Return (X, Y) of the center of cell containing provided text 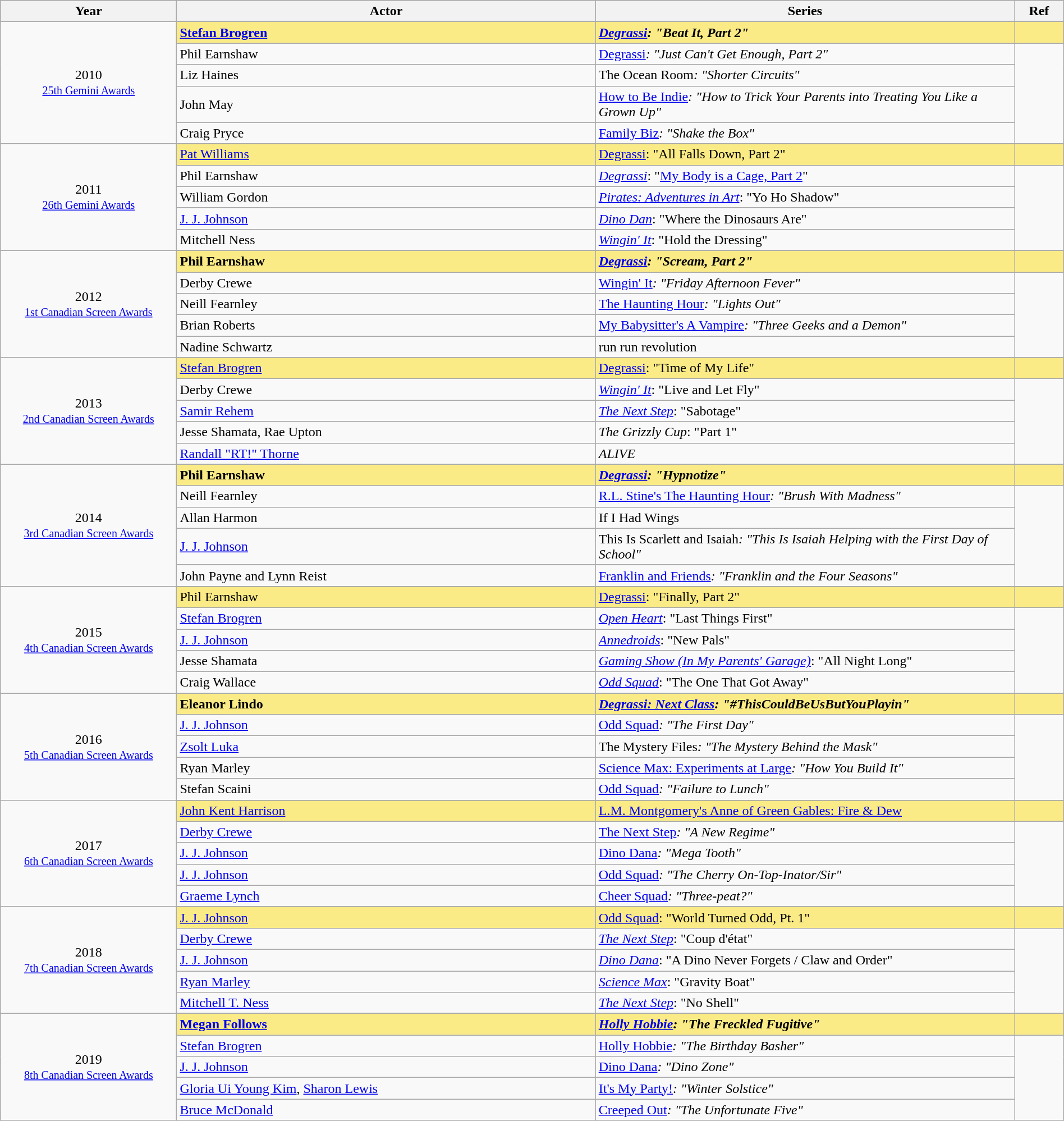
L.M. Montgomery's Anne of Green Gables: Fire & Dew (805, 811)
Odd Squad: "The First Day" (805, 725)
ALIVE (805, 454)
The Next Step: "No Shell" (805, 1003)
Randall "RT!" Thorne (386, 454)
How to Be Indie: "How to Trick Your Parents into Treating You Like a Grown Up" (805, 104)
Science Max: Experiments at Large: "How You Build It" (805, 768)
Degrassi: "Scream, Part 2" (805, 261)
Odd Squad: "The One That Got Away" (805, 683)
Odd Squad: "World Turned Odd, Pt. 1" (805, 917)
Cheer Squad: "Three-peat?" (805, 896)
2013 2nd Canadian Screen Awards (89, 411)
The Next Step: "Sabotage" (805, 411)
Series (805, 11)
This Is Scarlett and Isaiah: "This Is Isaiah Helping with the First Day of School" (805, 547)
Wingin' It: "Friday Afternoon Fever" (805, 282)
2015 4th Canadian Screen Awards (89, 639)
Holly Hobbie: "The Freckled Fugitive" (805, 1024)
Eleanor Lindo (386, 704)
Year (89, 11)
Open Heart: "Last Things First" (805, 618)
2019 8th Canadian Screen Awards (89, 1067)
John Payne and Lynn Reist (386, 575)
Nadine Schwartz (386, 347)
Stefan Scaini (386, 789)
Samir Rehem (386, 411)
Pat Williams (386, 154)
Jesse Shamata, Rae Upton (386, 432)
John May (386, 104)
Wingin' It: "Hold the Dressing" (805, 240)
If I Had Wings (805, 518)
John Kent Harrison (386, 811)
Degrassi: "Finally, Part 2" (805, 597)
2012 1st Canadian Screen Awards (89, 304)
2018 7th Canadian Screen Awards (89, 960)
Bruce McDonald (386, 1110)
Family Biz: "Shake the Box" (805, 133)
Zsolt Luka (386, 747)
The Mystery Files: "The Mystery Behind the Mask" (805, 747)
Gloria Ui Young Kim, Sharon Lewis (386, 1088)
Degrassi: "My Body is a Cage, Part 2" (805, 176)
The Haunting Hour: "Lights Out" (805, 304)
The Ocean Room: "Shorter Circuits" (805, 75)
Creeped Out: "The Unfortunate Five" (805, 1110)
Ref (1039, 11)
William Gordon (386, 197)
2016 5th Canadian Screen Awards (89, 747)
Gaming Show (In My Parents' Garage): "All Night Long" (805, 661)
Odd Squad: "The Cherry On-Top-Inator/Sir" (805, 875)
Graeme Lynch (386, 896)
Wingin' It: "Live and Let Fly" (805, 390)
Science Max: "Gravity Boat" (805, 982)
Degrassi: "Beat It, Part 2" (805, 33)
It's My Party!: "Winter Solstice" (805, 1088)
Allan Harmon (386, 518)
2011 26th Gemini Awards (89, 197)
Liz Haines (386, 75)
Craig Wallace (386, 683)
Dino Dana: "Mega Tooth" (805, 853)
2014 3rd Canadian Screen Awards (89, 525)
Jesse Shamata (386, 661)
2017 6th Canadian Screen Awards (89, 853)
Mitchell Ness (386, 240)
Craig Pryce (386, 133)
Pirates: Adventures in Art: "Yo Ho Shadow" (805, 197)
My Babysitter's A Vampire: "Three Geeks and a Demon" (805, 326)
The Grizzly Cup: "Part 1" (805, 432)
run run revolution (805, 347)
Brian Roberts (386, 326)
Holly Hobbie: "The Birthday Basher" (805, 1046)
The Next Step: "A New Regime" (805, 832)
Odd Squad: "Failure to Lunch" (805, 789)
Degrassi: "Hypnotize" (805, 475)
Actor (386, 11)
Dino Dan: "Where the Dinosaurs Are" (805, 218)
Degrassi: "Just Can't Get Enough, Part 2" (805, 54)
Dino Dana: "A Dino Never Forgets / Claw and Order" (805, 960)
The Next Step: "Coup d'état" (805, 939)
Megan Follows (386, 1024)
Franklin and Friends: "Franklin and the Four Seasons" (805, 575)
Degrassi: "Time of My Life" (805, 368)
Mitchell T. Ness (386, 1003)
R.L. Stine's The Haunting Hour: "Brush With Madness" (805, 496)
Dino Dana: "Dino Zone" (805, 1067)
Degrassi: Next Class: "#ThisCouldBeUsButYouPlayin" (805, 704)
2010 25th Gemini Awards (89, 83)
Annedroids: "New Pals" (805, 639)
Degrassi: "All Falls Down, Part 2" (805, 154)
